Return (X, Y) of the center of cell containing provided text 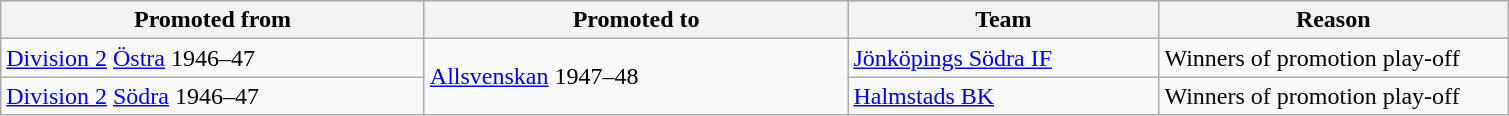
Division 2 Södra 1946–47 (213, 96)
Team (1004, 20)
Reason (1334, 20)
Halmstads BK (1004, 96)
Promoted from (213, 20)
Jönköpings Södra IF (1004, 58)
Allsvenskan 1947–48 (636, 77)
Division 2 Östra 1946–47 (213, 58)
Promoted to (636, 20)
